Determine the (X, Y) coordinate at the center of the cell enclosing the given text.  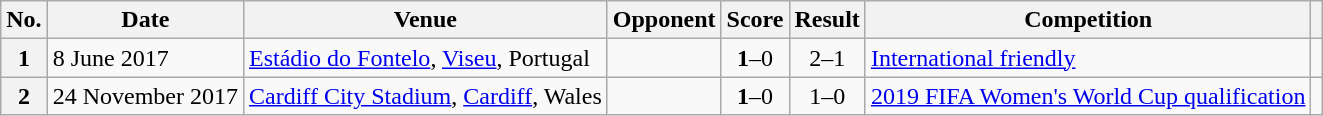
Score (755, 20)
Cardiff City Stadium, Cardiff, Wales (426, 96)
2 (24, 96)
1 (24, 58)
Estádio do Fontelo, Viseu, Portugal (426, 58)
Competition (1088, 20)
Date (145, 20)
International friendly (1088, 58)
Venue (426, 20)
24 November 2017 (145, 96)
Result (827, 20)
2019 FIFA Women's World Cup qualification (1088, 96)
8 June 2017 (145, 58)
Opponent (664, 20)
No. (24, 20)
2–1 (827, 58)
